For the text-containing cell, return its midpoint in [X, Y] coordinate format. 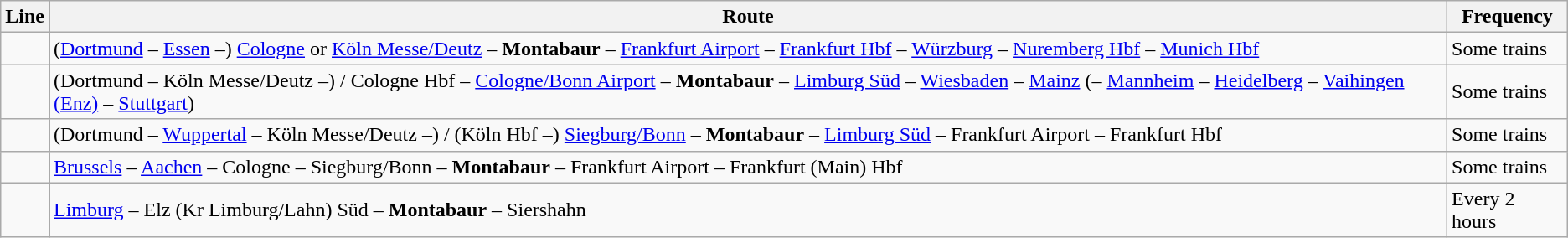
Every 2 hours [1508, 210]
Limburg – Elz (Kr Limburg/Lahn) Süd – Montabaur – Siershahn [747, 210]
Frequency [1508, 17]
Line [25, 17]
Brussels – Aachen – Cologne – Siegburg/Bonn – Montabaur – Frankfurt Airport – Frankfurt (Main) Hbf [747, 167]
(Dortmund – Wuppertal – Köln Messe/Deutz –) / (Köln Hbf –) Siegburg/Bonn – Montabaur – Limburg Süd – Frankfurt Airport – Frankfurt Hbf [747, 135]
(Dortmund – Essen –) Cologne or Köln Messe/Deutz – Montabaur – Frankfurt Airport – Frankfurt Hbf – Würzburg – Nuremberg Hbf – Munich Hbf [747, 49]
Route [747, 17]
